Scan for the cell matching the given text and deliver its [x, y] coordinate at center. 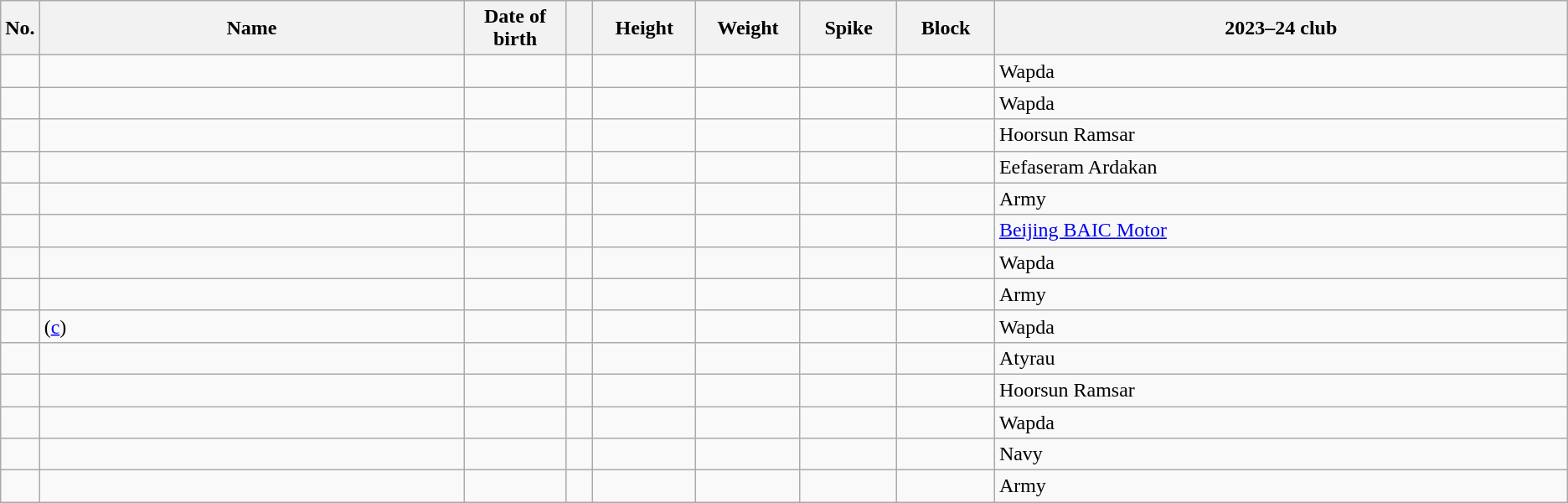
Spike [848, 29]
Beijing BAIC Motor [1281, 231]
No. [20, 29]
Navy [1281, 454]
Atyrau [1281, 358]
2023–24 club [1281, 29]
Height [645, 29]
Date of birth [516, 29]
Eefaseram Ardakan [1281, 167]
(c) [251, 326]
Block [946, 29]
Weight [747, 29]
Name [251, 29]
